Provide the (x, y) coordinate of the cell's center where the given text is located.  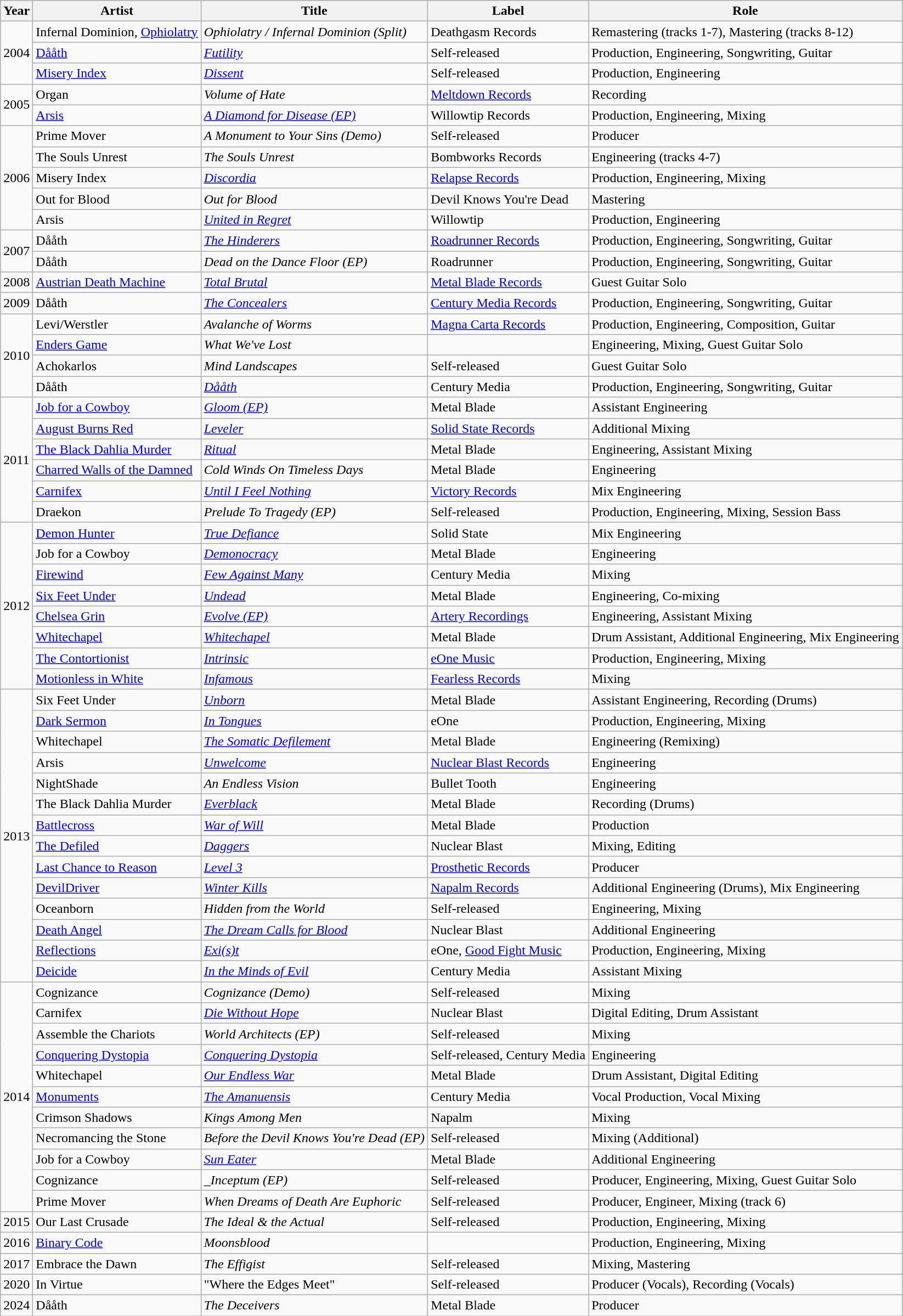
August Burns Red (117, 428)
Leveler (314, 428)
Recording (746, 94)
Dissent (314, 74)
Volume of Hate (314, 94)
Drum Assistant, Additional Engineering, Mix Engineering (746, 637)
Until I Feel Nothing (314, 491)
Die Without Hope (314, 1013)
Mixing (Additional) (746, 1138)
Napalm Records (508, 888)
The Dream Calls for Blood (314, 930)
Additional Mixing (746, 428)
Cognizance (Demo) (314, 992)
2014 (16, 1097)
Battlecross (117, 825)
Fearless Records (508, 679)
Levi/Werstler (117, 324)
Our Last Crusade (117, 1222)
War of Will (314, 825)
Mind Landscapes (314, 366)
2015 (16, 1222)
_Inceptum (EP) (314, 1180)
Austrian Death Machine (117, 283)
The Effigist (314, 1263)
Roadrunner (508, 262)
Assistant Engineering, Recording (Drums) (746, 700)
Level 3 (314, 867)
Death Angel (117, 930)
What We've Lost (314, 345)
Deathgasm Records (508, 32)
Ritual (314, 449)
Victory Records (508, 491)
eOne Music (508, 658)
Futility (314, 53)
Napalm (508, 1117)
Engineering, Mixing (746, 908)
Metal Blade Records (508, 283)
Devil Knows You're Dead (508, 199)
2006 (16, 178)
Prosthetic Records (508, 867)
A Monument to Your Sins (Demo) (314, 136)
Ophiolatry / Infernal Dominion (Split) (314, 32)
Monuments (117, 1097)
Embrace the Dawn (117, 1263)
Moonsblood (314, 1242)
Charred Walls of the Damned (117, 470)
Assistant Mixing (746, 972)
Few Against Many (314, 574)
Century Media Records (508, 303)
Unwelcome (314, 763)
The Contortionist (117, 658)
2008 (16, 283)
Kings Among Men (314, 1117)
The Somatic Defilement (314, 742)
Hidden from the World (314, 908)
Bombworks Records (508, 157)
2009 (16, 303)
2005 (16, 105)
Exi(s)t (314, 951)
2011 (16, 460)
Relapse Records (508, 178)
Discordia (314, 178)
Drum Assistant, Digital Editing (746, 1076)
Necromancing the Stone (117, 1138)
2010 (16, 355)
Artist (117, 11)
Digital Editing, Drum Assistant (746, 1013)
Bullet Tooth (508, 783)
Meltdown Records (508, 94)
Mastering (746, 199)
Deicide (117, 972)
In the Minds of Evil (314, 972)
Enders Game (117, 345)
Vocal Production, Vocal Mixing (746, 1097)
Binary Code (117, 1242)
Engineering (Remixing) (746, 742)
Organ (117, 94)
Total Brutal (314, 283)
Additional Engineering (Drums), Mix Engineering (746, 888)
Recording (Drums) (746, 804)
Engineering, Mixing, Guest Guitar Solo (746, 345)
Achokarlos (117, 366)
Prelude To Tragedy (EP) (314, 512)
Willowtip Records (508, 115)
2013 (16, 836)
When Dreams of Death Are Euphoric (314, 1201)
Solid State Records (508, 428)
Avalanche of Worms (314, 324)
Dead on the Dance Floor (EP) (314, 262)
Artery Recordings (508, 617)
Engineering, Co-mixing (746, 595)
The Concealers (314, 303)
Production, Engineering, Composition, Guitar (746, 324)
Dark Sermon (117, 721)
A Diamond for Disease (EP) (314, 115)
World Architects (EP) (314, 1034)
Mixing, Mastering (746, 1263)
Before the Devil Knows You're Dead (EP) (314, 1138)
In Virtue (117, 1285)
Producer (Vocals), Recording (Vocals) (746, 1285)
True Defiance (314, 533)
Self-released, Century Media (508, 1055)
Firewind (117, 574)
Everblack (314, 804)
Remastering (tracks 1-7), Mastering (tracks 8-12) (746, 32)
Gloom (EP) (314, 408)
Evolve (EP) (314, 617)
2024 (16, 1306)
Cold Winds On Timeless Days (314, 470)
Assemble the Chariots (117, 1034)
2020 (16, 1285)
2004 (16, 53)
Mixing, Editing (746, 846)
Year (16, 11)
Label (508, 11)
Assistant Engineering (746, 408)
Producer, Engineer, Mixing (track 6) (746, 1201)
Solid State (508, 533)
2007 (16, 251)
Engineering (tracks 4-7) (746, 157)
Last Chance to Reason (117, 867)
eOne (508, 721)
Reflections (117, 951)
United in Regret (314, 219)
Intrinsic (314, 658)
Roadrunner Records (508, 240)
Infernal Dominion, Ophiolatry (117, 32)
Magna Carta Records (508, 324)
Winter Kills (314, 888)
The Ideal & the Actual (314, 1222)
Undead (314, 595)
2016 (16, 1242)
Production, Engineering, Mixing, Session Bass (746, 512)
Demonocracy (314, 553)
NightShade (117, 783)
Chelsea Grin (117, 617)
The Amanuensis (314, 1097)
Draekon (117, 512)
Motionless in White (117, 679)
Role (746, 11)
Nuclear Blast Records (508, 763)
Production (746, 825)
DevilDriver (117, 888)
2012 (16, 606)
Crimson Shadows (117, 1117)
Title (314, 11)
Unborn (314, 700)
Sun Eater (314, 1159)
Demon Hunter (117, 533)
Oceanborn (117, 908)
The Defiled (117, 846)
Our Endless War (314, 1076)
Infamous (314, 679)
Producer, Engineering, Mixing, Guest Guitar Solo (746, 1180)
Willowtip (508, 219)
"Where the Edges Meet" (314, 1285)
eOne, Good Fight Music (508, 951)
In Tongues (314, 721)
The Hinderers (314, 240)
Daggers (314, 846)
An Endless Vision (314, 783)
2017 (16, 1263)
The Deceivers (314, 1306)
